Determine the (x, y) coordinate at the center of the cell enclosing the given text.  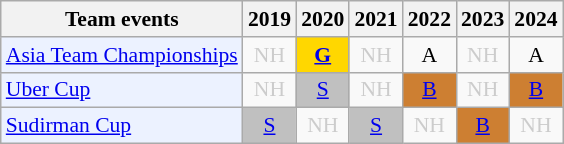
2021 (376, 19)
2019 (270, 19)
2023 (482, 19)
2020 (322, 19)
Team events (122, 19)
Asia Team Championships (122, 55)
G (322, 55)
Uber Cup (122, 90)
2024 (536, 19)
2022 (430, 19)
Sudirman Cup (122, 126)
